Locate the cell with the specified text and output its (x, y) center coordinate. 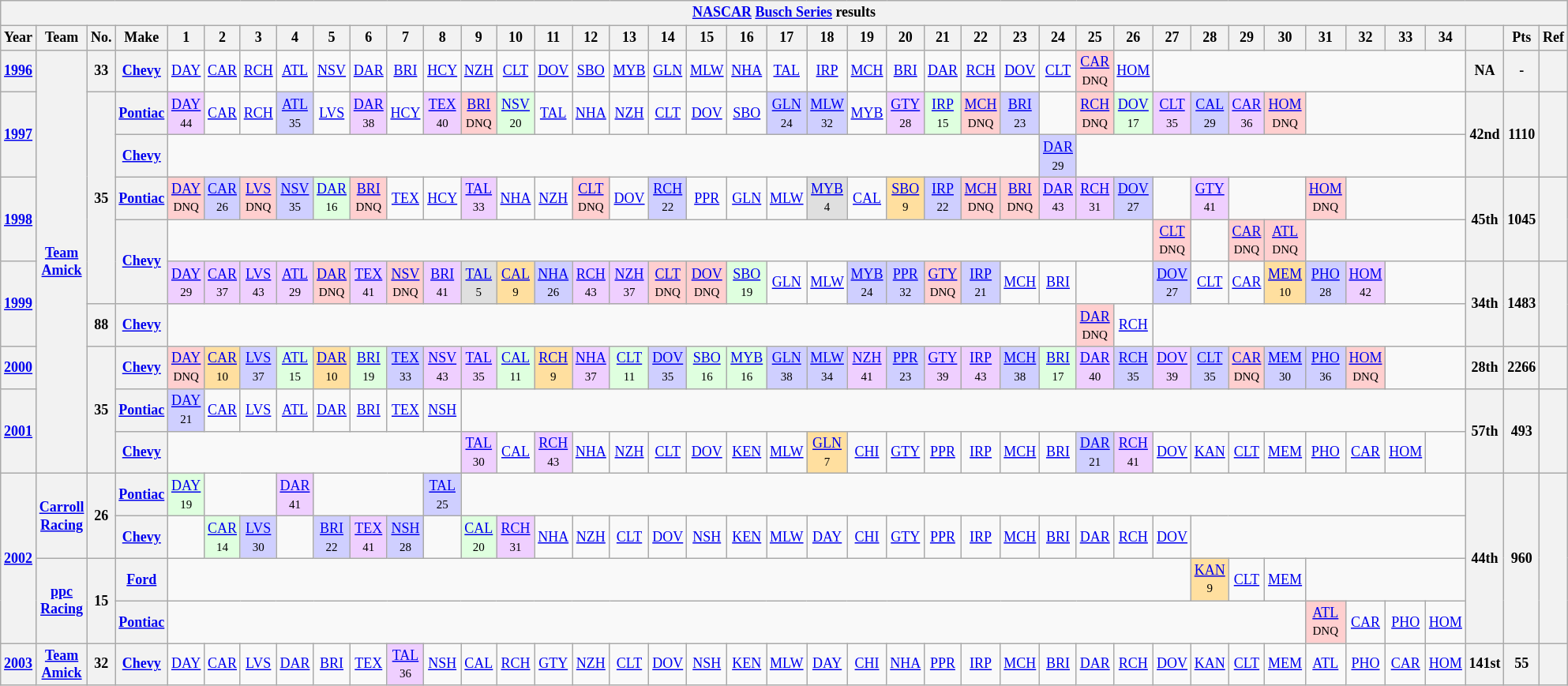
CAR37 (223, 283)
2001 (19, 431)
ppc Racing (62, 600)
34th (1484, 303)
MLW32 (827, 114)
RCH9 (553, 368)
Make (142, 38)
MEM30 (1285, 368)
141st (1484, 664)
18 (827, 38)
1996 (19, 71)
NA (1484, 71)
GLN24 (786, 114)
DAR38 (368, 114)
MYB16 (747, 368)
SBO9 (906, 198)
SBO16 (707, 368)
TEX33 (406, 368)
NSV20 (516, 114)
5 (332, 38)
44th (1484, 559)
MYB24 (867, 283)
NSH28 (406, 537)
23 (1020, 38)
DOVDNQ (707, 283)
42nd (1484, 134)
30 (1285, 38)
NZH41 (867, 368)
DOV17 (1134, 114)
DAR41 (295, 495)
GLN38 (786, 368)
HOM42 (1366, 283)
SBO19 (747, 283)
Ford (142, 579)
IRP15 (943, 114)
CAR36 (1247, 114)
RCH41 (1134, 452)
13 (629, 38)
CAL9 (516, 283)
24 (1058, 38)
MYB4 (827, 198)
TAL33 (479, 198)
9 (479, 38)
2002 (19, 559)
CAR26 (223, 198)
LVS30 (258, 537)
BRI17 (1058, 368)
55 (1522, 664)
GTY39 (943, 368)
88 (101, 325)
1999 (19, 303)
DOV35 (668, 368)
IRP21 (981, 283)
GTY41 (1210, 198)
BRI22 (332, 537)
ATL29 (295, 283)
LVSDNQ (258, 198)
CAR10 (223, 368)
BRI41 (442, 283)
10 (516, 38)
GLN7 (827, 452)
1045 (1522, 219)
TAL25 (442, 495)
57th (1484, 431)
16 (747, 38)
DAR43 (1058, 198)
TAL36 (406, 664)
25 (1094, 38)
CLT11 (629, 368)
19 (867, 38)
MLW34 (827, 368)
KAN9 (1210, 579)
DAY19 (186, 495)
RCH22 (668, 198)
CAL11 (516, 368)
CAR14 (223, 537)
2000 (19, 368)
PHO28 (1325, 283)
1483 (1522, 303)
Ref (1554, 38)
- (1522, 71)
PPR32 (906, 283)
DAR29 (1058, 156)
DAR21 (1094, 452)
4 (295, 38)
2 (223, 38)
Pts (1522, 38)
960 (1522, 559)
BRI23 (1020, 114)
NSV43 (442, 368)
RCHDNQ (1094, 114)
3 (258, 38)
20 (906, 38)
1998 (19, 219)
PHO36 (1325, 368)
12 (591, 38)
TAL35 (479, 368)
MEM10 (1285, 283)
Year (19, 38)
CAL29 (1210, 114)
RCH35 (1134, 368)
NSVDNQ (406, 283)
14 (668, 38)
DAY29 (186, 283)
29 (1247, 38)
1997 (19, 134)
DAR16 (332, 198)
DAY44 (186, 114)
MCH38 (1020, 368)
28th (1484, 368)
2266 (1522, 368)
No. (101, 38)
31 (1325, 38)
ATL15 (295, 368)
1110 (1522, 134)
34 (1446, 38)
11 (553, 38)
LVS37 (258, 368)
NHA37 (591, 368)
BRI19 (368, 368)
NZH37 (629, 283)
17 (786, 38)
493 (1522, 431)
27 (1172, 38)
NSV (332, 71)
NHA26 (553, 283)
GTY28 (906, 114)
NSV35 (295, 198)
Carroll Racing (62, 516)
45th (1484, 219)
IRP22 (943, 198)
8 (442, 38)
TAL5 (479, 283)
TEX40 (442, 114)
1 (186, 38)
DOV39 (1172, 368)
ATL35 (295, 114)
CAL20 (479, 537)
DAR10 (332, 368)
GTYDNQ (943, 283)
DAR40 (1094, 368)
Team (62, 38)
21 (943, 38)
7 (406, 38)
DAY21 (186, 410)
PPR23 (906, 368)
IRP43 (981, 368)
6 (368, 38)
2003 (19, 664)
TAL30 (479, 452)
NASCAR Busch Series results (784, 13)
LVS43 (258, 283)
22 (981, 38)
28 (1210, 38)
